Output the (x, y) coordinate of the center of the cell containing the given text.  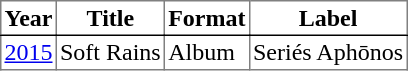
2015 (29, 52)
Soft Rains (110, 52)
Seriés Aphōnos (328, 52)
Year (29, 18)
Title (110, 18)
Label (328, 18)
Format (206, 18)
Album (206, 52)
